From the cell containing the given text, extract its center point as (x, y) coordinate. 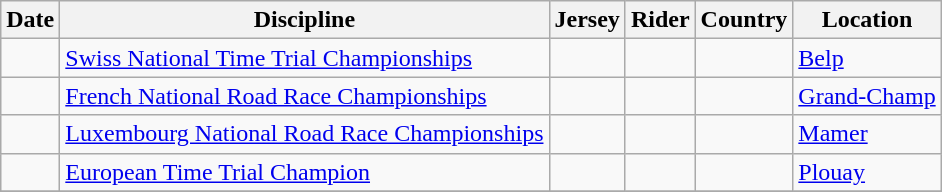
Luxembourg National Road Race Championships (304, 134)
European Time Trial Champion (304, 172)
Country (744, 20)
Date (30, 20)
Rider (660, 20)
Mamer (867, 134)
Grand-Champ (867, 96)
Belp (867, 58)
French National Road Race Championships (304, 96)
Location (867, 20)
Swiss National Time Trial Championships (304, 58)
Discipline (304, 20)
Jersey (587, 20)
Plouay (867, 172)
